Output the [x, y] coordinate of the center of the cell containing the given text.  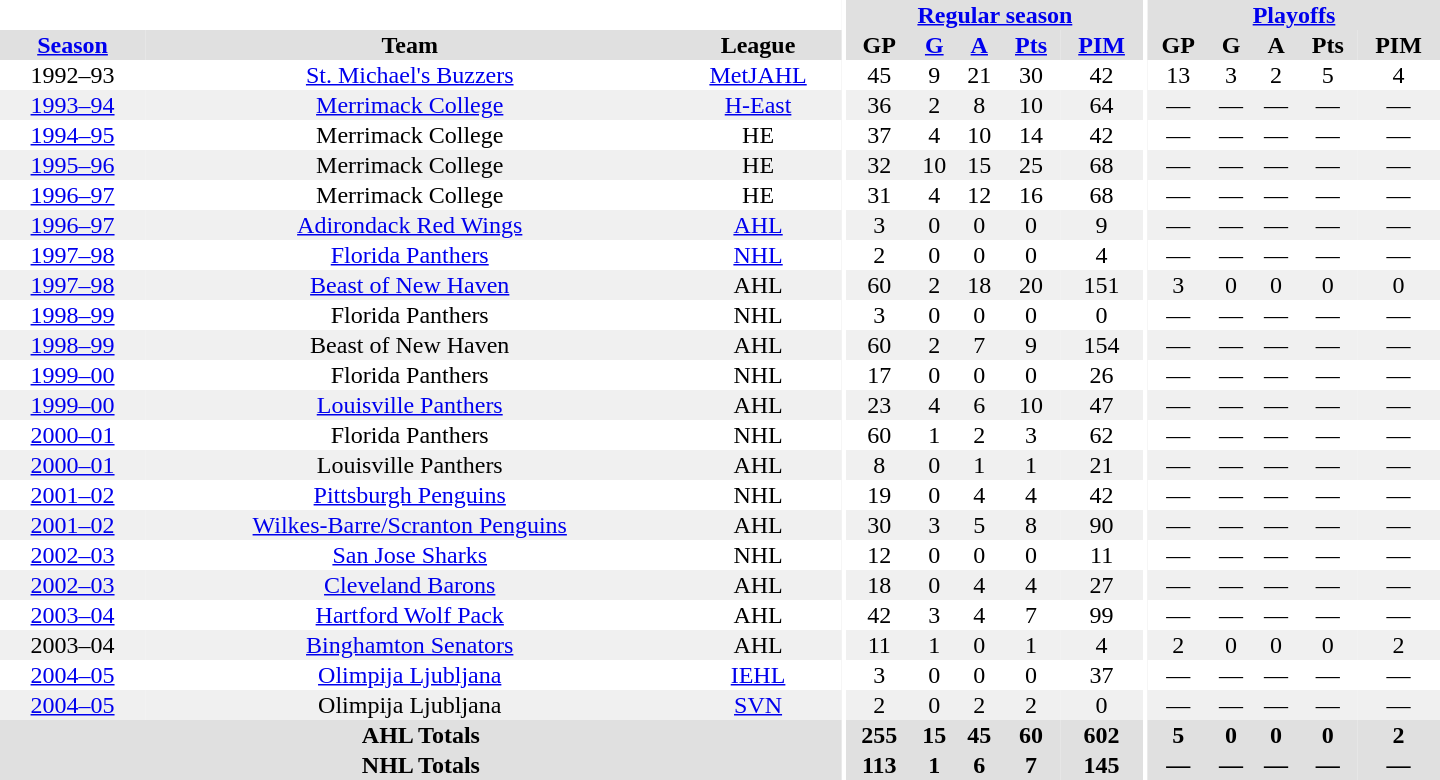
AHL Totals [421, 735]
Binghamton Senators [410, 645]
16 [1031, 195]
NHL Totals [421, 765]
19 [880, 495]
Playoffs [1294, 15]
36 [880, 105]
25 [1031, 165]
20 [1031, 285]
32 [880, 165]
H-East [758, 105]
47 [1102, 405]
154 [1102, 345]
17 [880, 375]
St. Michael's Buzzers [410, 75]
113 [880, 765]
23 [880, 405]
IEHL [758, 675]
151 [1102, 285]
SVN [758, 705]
26 [1102, 375]
90 [1102, 525]
Pittsburgh Penguins [410, 495]
Season [72, 45]
San Jose Sharks [410, 555]
145 [1102, 765]
602 [1102, 735]
62 [1102, 435]
13 [1178, 75]
Wilkes-Barre/Scranton Penguins [410, 525]
99 [1102, 615]
Adirondack Red Wings [410, 225]
Regular season [995, 15]
1992–93 [72, 75]
255 [880, 735]
1995–96 [72, 165]
Hartford Wolf Pack [410, 615]
14 [1031, 135]
MetJAHL [758, 75]
31 [880, 195]
League [758, 45]
27 [1102, 585]
Team [410, 45]
Cleveland Barons [410, 585]
1994–95 [72, 135]
64 [1102, 105]
1993–94 [72, 105]
